For the text-containing cell, return its midpoint in (X, Y) coordinate format. 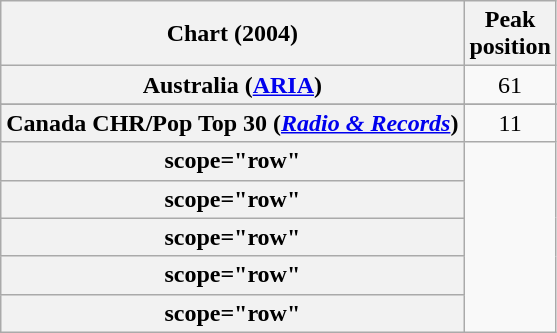
61 (510, 85)
Canada CHR/Pop Top 30 (Radio & Records) (232, 123)
11 (510, 123)
Chart (2004) (232, 34)
Peakposition (510, 34)
Australia (ARIA) (232, 85)
